Provide the [x, y] coordinate of the cell's center where the given text is located.  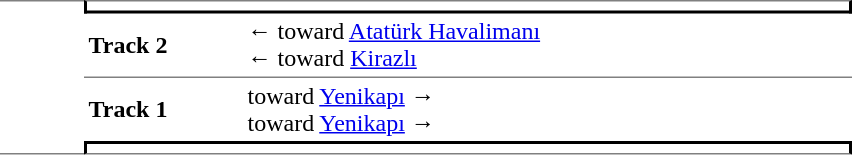
← toward Atatürk Havalimanı← toward Kirazlı [548, 46]
Track 2 [164, 46]
Track 1 [164, 110]
toward Yenikapı → toward Yenikapı → [548, 110]
